For the text-containing cell, return its midpoint in (X, Y) coordinate format. 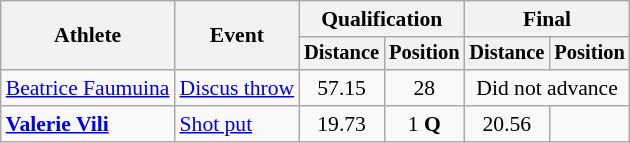
19.73 (342, 124)
Final (546, 19)
28 (424, 88)
Discus throw (238, 88)
Beatrice Faumuina (88, 88)
Event (238, 36)
Shot put (238, 124)
Qualification (382, 19)
Did not advance (546, 88)
20.56 (506, 124)
1 Q (424, 124)
Valerie Vili (88, 124)
Athlete (88, 36)
57.15 (342, 88)
